Find where the given text appears and provide that cell's center as (X, Y) coordinate. 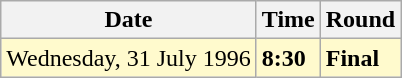
Wednesday, 31 July 1996 (129, 58)
Final (360, 58)
Time (288, 20)
Round (360, 20)
8:30 (288, 58)
Date (129, 20)
